From the cell containing the given text, extract its center point as [x, y] coordinate. 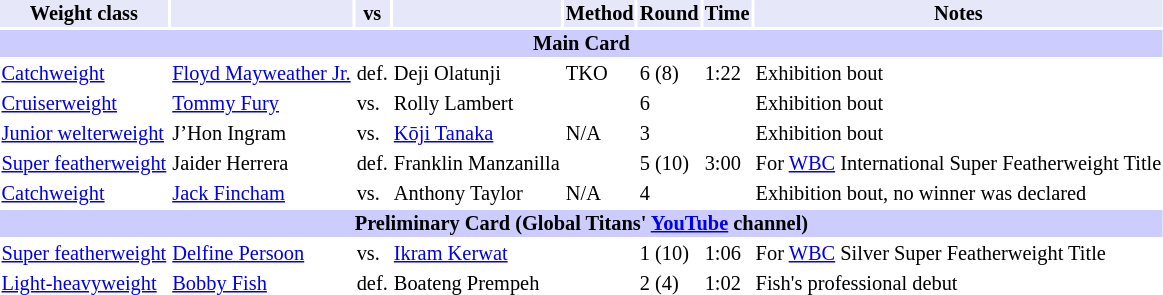
Method [600, 14]
Exhibition bout, no winner was declared [958, 194]
Deji Olatunji [476, 74]
Jack Fincham [262, 194]
1 (10) [669, 254]
Jaider Herrera [262, 164]
Cruiserweight [84, 104]
Preliminary Card (Global Titans' YouTube channel) [582, 224]
Weight class [84, 14]
Ikram Kerwat [476, 254]
1:06 [727, 254]
Floyd Mayweather Jr. [262, 74]
4 [669, 194]
1:22 [727, 74]
Round [669, 14]
TKO [600, 74]
6 (8) [669, 74]
Junior welterweight [84, 134]
6 [669, 104]
Delfine Persoon [262, 254]
For WBC International Super Featherweight Title [958, 164]
5 (10) [669, 164]
3:00 [727, 164]
vs [372, 14]
Rolly Lambert [476, 104]
For WBC Silver Super Featherweight Title [958, 254]
Notes [958, 14]
Kōji Tanaka [476, 134]
J’Hon Ingram [262, 134]
Time [727, 14]
Franklin Manzanilla [476, 164]
Tommy Fury [262, 104]
3 [669, 134]
Main Card [582, 44]
Anthony Taylor [476, 194]
